Find where the given text appears and provide that cell's center as (X, Y) coordinate. 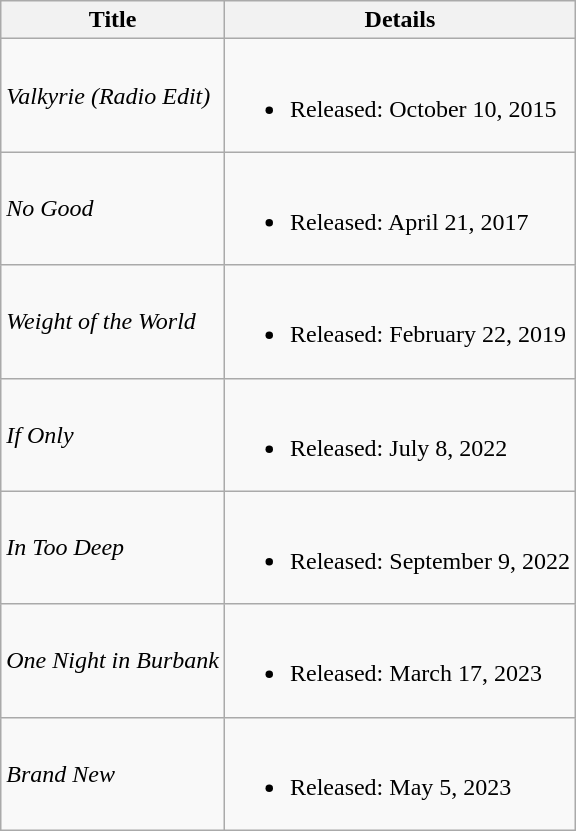
Released: April 21, 2017 (400, 208)
Released: July 8, 2022 (400, 434)
In Too Deep (113, 548)
Brand New (113, 774)
No Good (113, 208)
Released: May 5, 2023 (400, 774)
Released: October 10, 2015 (400, 96)
If Only (113, 434)
Details (400, 20)
Released: February 22, 2019 (400, 322)
Weight of the World (113, 322)
Title (113, 20)
Released: March 17, 2023 (400, 660)
One Night in Burbank (113, 660)
Released: September 9, 2022 (400, 548)
Valkyrie (Radio Edit) (113, 96)
